Identify which cell holds the provided text, then report its [X, Y] central coordinate. 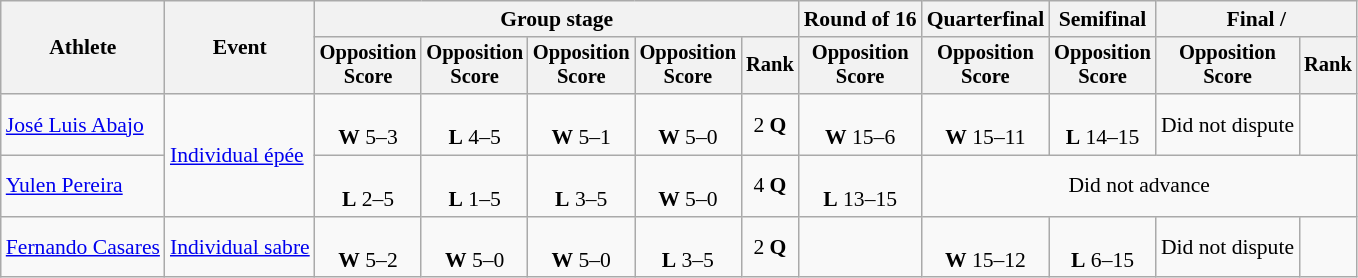
Quarterfinal [986, 19]
L 6–15 [1102, 248]
Group stage [557, 19]
L 14–15 [1102, 124]
Athlete [83, 48]
Individual épée [240, 155]
4 Q [770, 186]
Yulen Pereira [83, 186]
W 5–3 [368, 124]
Semifinal [1102, 19]
W 15–11 [986, 124]
W 5–2 [368, 248]
Individual sabre [240, 248]
José Luis Abajo [83, 124]
L 1–5 [474, 186]
Event [240, 48]
L 2–5 [368, 186]
L 4–5 [474, 124]
W 15–6 [860, 124]
Final / [1256, 19]
W 15–12 [986, 248]
L 13–15 [860, 186]
W 5–1 [582, 124]
Fernando Casares [83, 248]
Round of 16 [860, 19]
Did not advance [1140, 186]
